Scan for the cell matching the given text and deliver its [X, Y] coordinate at center. 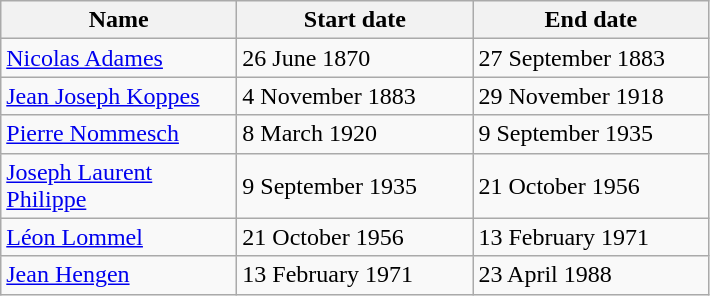
End date [591, 20]
Jean Joseph Koppes [119, 96]
Joseph Laurent Philippe [119, 186]
Léon Lommel [119, 237]
Start date [355, 20]
Name [119, 20]
26 June 1870 [355, 58]
Nicolas Adames [119, 58]
29 November 1918 [591, 96]
23 April 1988 [591, 275]
Pierre Nommesch [119, 134]
Jean Hengen [119, 275]
8 March 1920 [355, 134]
27 September 1883 [591, 58]
4 November 1883 [355, 96]
